Pinpoint the cell where the given text exists, returning its (X, Y) midpoint coordinate. 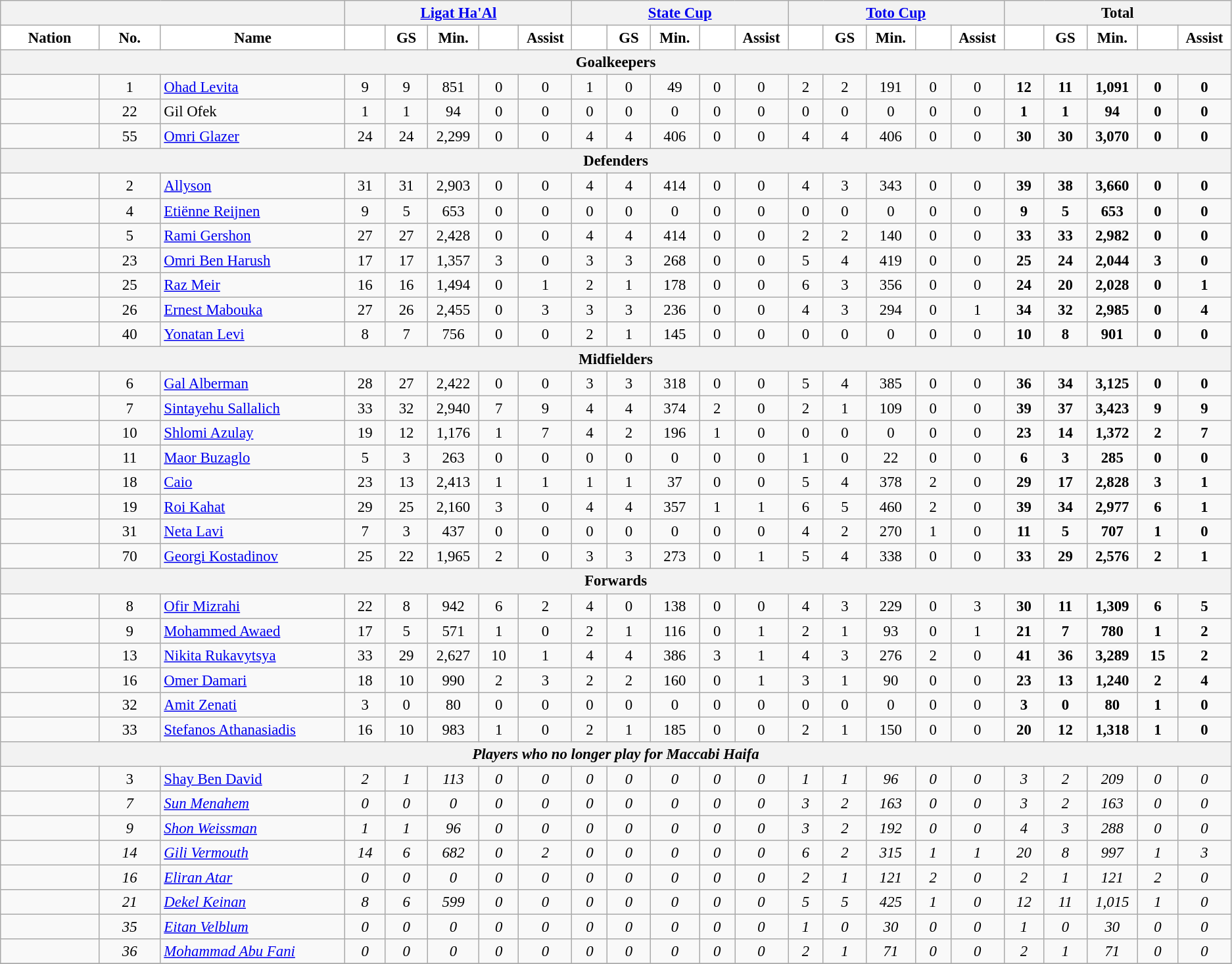
Nation (50, 38)
1,318 (1112, 729)
2,985 (1112, 310)
2,940 (454, 408)
90 (891, 680)
140 (891, 235)
229 (891, 606)
Rami Gershon (252, 235)
145 (675, 334)
707 (1112, 532)
288 (1112, 829)
2,028 (1112, 285)
1,494 (454, 285)
Caio (252, 482)
Ohad Levita (252, 87)
2,903 (454, 186)
Defenders (616, 161)
2,413 (454, 482)
Gal Alberman (252, 384)
178 (675, 285)
Goalkeepers (616, 62)
2,455 (454, 310)
35 (130, 927)
1,091 (1112, 87)
Mohammed Awaed (252, 631)
Name (252, 38)
Eitan Velblum (252, 927)
386 (675, 655)
2,044 (1112, 260)
209 (1112, 779)
3,070 (1112, 137)
1,372 (1112, 433)
138 (675, 606)
Allyson (252, 186)
268 (675, 260)
Omer Damari (252, 680)
Omri Glazer (252, 137)
263 (454, 458)
192 (891, 829)
116 (675, 631)
Omri Ben Harush (252, 260)
No. (130, 38)
Neta Lavi (252, 532)
2,576 (1112, 557)
2,982 (1112, 235)
2,977 (1112, 507)
285 (1112, 458)
Players who no longer play for Maccabi Haifa (616, 754)
185 (675, 729)
2,627 (454, 655)
756 (454, 334)
571 (454, 631)
1,240 (1112, 680)
Toto Cup (897, 13)
315 (891, 853)
357 (675, 507)
385 (891, 384)
374 (675, 408)
191 (891, 87)
Etiënne Reijnen (252, 211)
113 (454, 779)
273 (675, 557)
93 (891, 631)
236 (675, 310)
Gil Ofek (252, 112)
Shay Ben David (252, 779)
942 (454, 606)
1,965 (454, 557)
378 (891, 482)
599 (454, 902)
780 (1112, 631)
3,423 (1112, 408)
70 (130, 557)
196 (675, 433)
55 (130, 137)
997 (1112, 853)
851 (454, 87)
3,660 (1112, 186)
Ligat Ha'Al (459, 13)
49 (675, 87)
State Cup (680, 13)
40 (130, 334)
437 (454, 532)
160 (675, 680)
Stefanos Athanasiadis (252, 729)
419 (891, 260)
Nikita Rukavytsya (252, 655)
460 (891, 507)
2,828 (1112, 482)
990 (454, 680)
Gili Vermouth (252, 853)
Ernest Mabouka (252, 310)
425 (891, 902)
2,160 (454, 507)
1,309 (1112, 606)
Roi Kahat (252, 507)
1,357 (454, 260)
41 (1024, 655)
Amit Zenati (252, 705)
294 (891, 310)
3,289 (1112, 655)
Sintayehu Sallalich (252, 408)
682 (454, 853)
1,015 (1112, 902)
Shlomi Azulay (252, 433)
338 (891, 557)
Total (1118, 13)
Raz Meir (252, 285)
356 (891, 285)
276 (891, 655)
Shon Weissman (252, 829)
Eliran Atar (252, 878)
983 (454, 729)
109 (891, 408)
2,428 (454, 235)
318 (675, 384)
343 (891, 186)
Sun Menahem (252, 804)
2,422 (454, 384)
1,176 (454, 433)
28 (366, 384)
150 (891, 729)
Forwards (616, 582)
Ofir Mizrahi (252, 606)
38 (1065, 186)
Georgi Kostadinov (252, 557)
Maor Buzaglo (252, 458)
270 (891, 532)
Dekel Keinan (252, 902)
901 (1112, 334)
3,125 (1112, 384)
2,299 (454, 137)
15 (1158, 655)
Yonatan Levi (252, 334)
Midfielders (616, 359)
